Scan for the cell matching the given text and deliver its (x, y) coordinate at center. 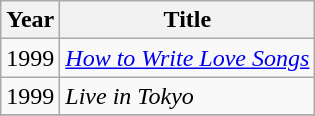
Live in Tokyo (188, 96)
Title (188, 20)
Year (30, 20)
How to Write Love Songs (188, 58)
